Search for the cell housing the specified text and yield its [X, Y] center coordinate. 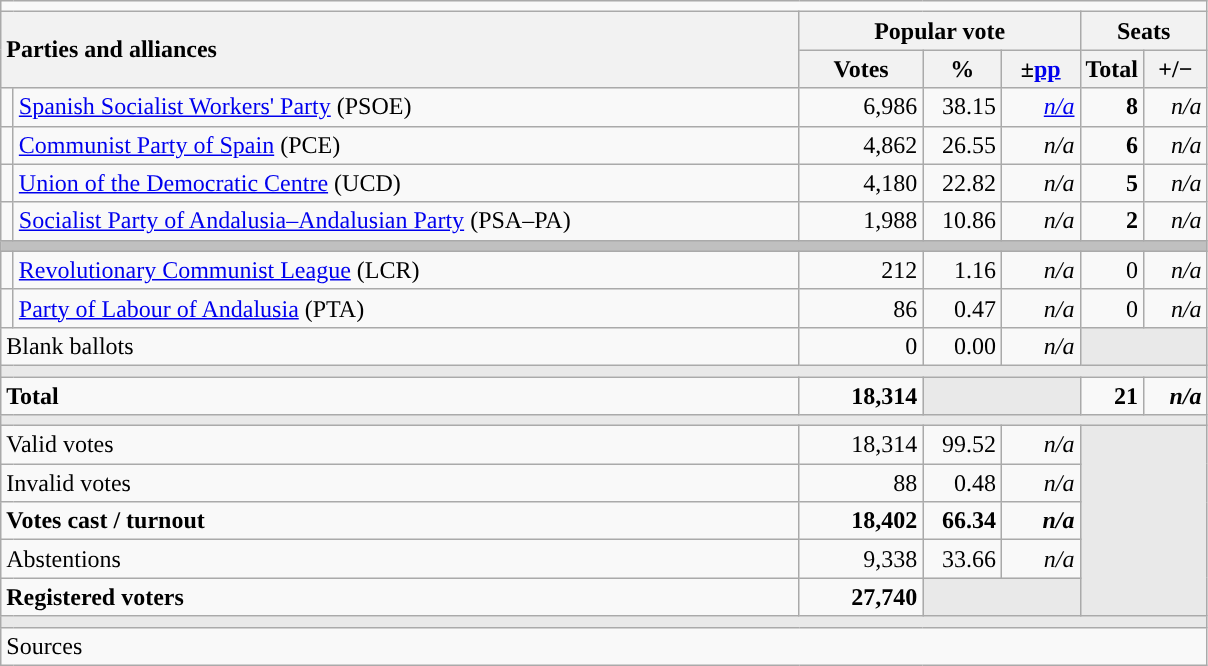
Blank ballots [400, 346]
33.66 [962, 559]
Valid votes [400, 445]
Popular vote [940, 31]
0.47 [962, 308]
99.52 [962, 445]
0.00 [962, 346]
Communist Party of Spain (PCE) [406, 145]
21 [1112, 395]
66.34 [962, 521]
38.15 [962, 107]
Votes cast / turnout [400, 521]
5 [1112, 183]
22.82 [962, 183]
Socialist Party of Andalusia–Andalusian Party (PSA–PA) [406, 221]
4,862 [861, 145]
Party of Labour of Andalusia (PTA) [406, 308]
Union of the Democratic Centre (UCD) [406, 183]
Votes [861, 69]
1,988 [861, 221]
+/− [1176, 69]
Seats [1144, 31]
88 [861, 483]
1.16 [962, 270]
±pp [1040, 69]
212 [861, 270]
Parties and alliances [400, 50]
Revolutionary Communist League (LCR) [406, 270]
2 [1112, 221]
27,740 [861, 597]
26.55 [962, 145]
Sources [604, 646]
86 [861, 308]
9,338 [861, 559]
18,402 [861, 521]
4,180 [861, 183]
8 [1112, 107]
Spanish Socialist Workers' Party (PSOE) [406, 107]
10.86 [962, 221]
Registered voters [400, 597]
% [962, 69]
Invalid votes [400, 483]
6 [1112, 145]
Abstentions [400, 559]
6,986 [861, 107]
0.48 [962, 483]
